Provide the (x, y) coordinate of the cell's center where the given text is located.  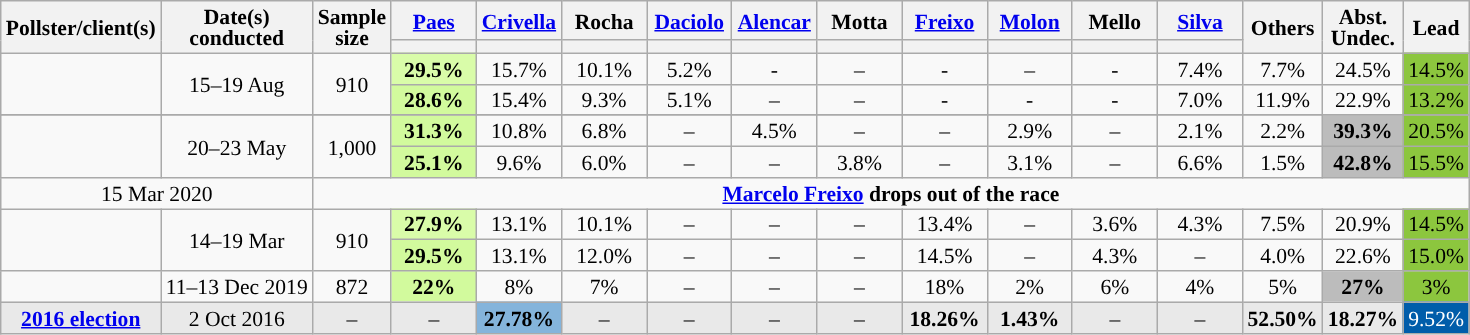
9.3% (604, 100)
39.3% (1363, 132)
Daciolo (690, 20)
15.4% (518, 100)
27.78% (518, 318)
Silva (1200, 20)
14–19 Mar (237, 240)
5.1% (690, 100)
15 Mar 2020 (157, 194)
Samplesize (352, 27)
Others (1282, 27)
6.6% (1200, 162)
Rocha (604, 20)
1.5% (1282, 162)
3.6% (1114, 224)
1.43% (1030, 318)
10.8% (518, 132)
12.0% (604, 256)
Alencar (774, 20)
3% (1436, 286)
27.9% (434, 224)
Abst.Undec. (1363, 27)
3.1% (1030, 162)
42.8% (1363, 162)
Lead (1436, 27)
Freixo (944, 20)
5% (1282, 286)
5.2% (690, 68)
13.2% (1436, 100)
2.1% (1200, 132)
7.5% (1282, 224)
Marcelo Freixo drops out of the race (891, 194)
3.8% (860, 162)
18.26% (944, 318)
8% (518, 286)
18% (944, 286)
15–19 Aug (237, 84)
28.6% (434, 100)
1,000 (352, 147)
20.9% (1363, 224)
24.5% (1363, 68)
Motta (860, 20)
2 Oct 2016 (237, 318)
4.0% (1282, 256)
7.7% (1282, 68)
20–23 May (237, 147)
7% (604, 286)
Date(s)conducted (237, 27)
11.9% (1282, 100)
25.1% (434, 162)
20.5% (1436, 132)
27% (1363, 286)
7.4% (1200, 68)
2.2% (1282, 132)
4.5% (774, 132)
872 (352, 286)
18.27% (1363, 318)
2% (1030, 286)
9.6% (518, 162)
4% (1200, 286)
6.8% (604, 132)
6.0% (604, 162)
Mello (1114, 20)
2.9% (1030, 132)
7.0% (1200, 100)
Paes (434, 20)
Molon (1030, 20)
22.9% (1363, 100)
Pollster/client(s) (81, 27)
9.52% (1436, 318)
11–13 Dec 2019 (237, 286)
31.3% (434, 132)
13.4% (944, 224)
15.0% (1436, 256)
15.5% (1436, 162)
22.6% (1363, 256)
22% (434, 286)
Crivella (518, 20)
15.7% (518, 68)
2016 election (81, 318)
52.50% (1282, 318)
6% (1114, 286)
